Pinpoint the cell where the given text exists, returning its (X, Y) midpoint coordinate. 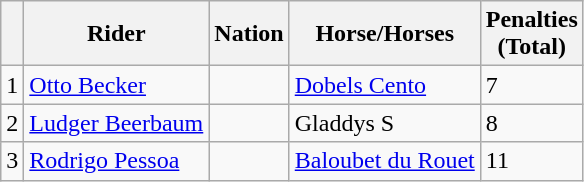
Rodrigo Pessoa (116, 161)
Nation (249, 34)
7 (532, 85)
3 (12, 161)
Ludger Beerbaum (116, 123)
Rider (116, 34)
Gladdys S (384, 123)
Baloubet du Rouet (384, 161)
Dobels Cento (384, 85)
Penalties(Total) (532, 34)
2 (12, 123)
1 (12, 85)
8 (532, 123)
Otto Becker (116, 85)
11 (532, 161)
Horse/Horses (384, 34)
